Search for the cell housing the specified text and yield its (X, Y) center coordinate. 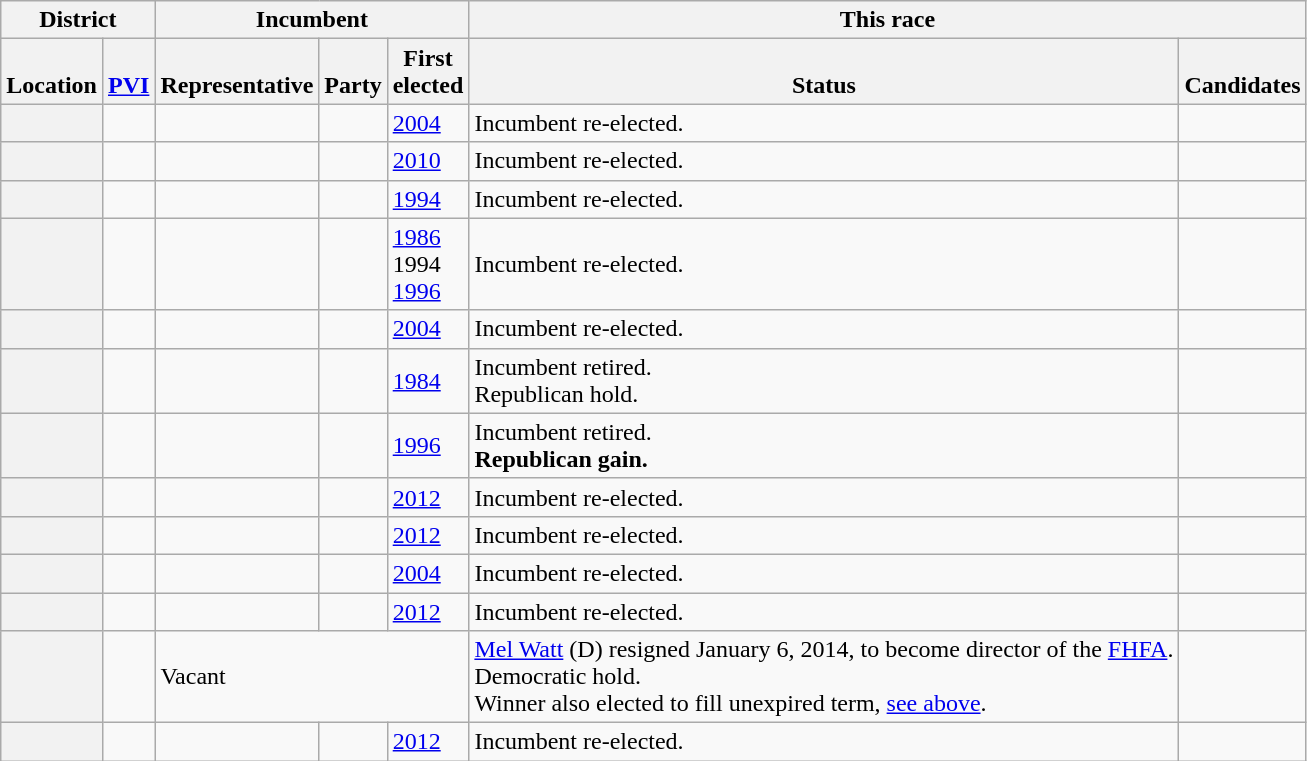
Vacant (312, 677)
PVI (128, 72)
Firstelected (428, 72)
District (78, 20)
19861994 1996 (428, 264)
Candidates (1242, 72)
Location (52, 72)
Incumbent (312, 20)
Party (353, 72)
Status (824, 72)
This race (888, 20)
1984 (428, 380)
1994 (428, 199)
2010 (428, 161)
Representative (237, 72)
Incumbent retired.Republican hold. (824, 380)
1996 (428, 446)
Mel Watt (D) resigned January 6, 2014, to become director of the FHFA.Democratic hold.Winner also elected to fill unexpired term, see above. (824, 677)
Incumbent retired.Republican gain. (824, 446)
